Provide the (X, Y) coordinate of the cell's center where the given text is located.  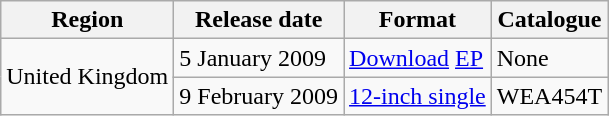
9 February 2009 (259, 96)
Format (418, 20)
United Kingdom (88, 77)
Catalogue (549, 20)
Region (88, 20)
None (549, 58)
Release date (259, 20)
5 January 2009 (259, 58)
12-inch single (418, 96)
WEA454T (549, 96)
Download EP (418, 58)
